Output the (x, y) coordinate of the center of the cell containing the given text.  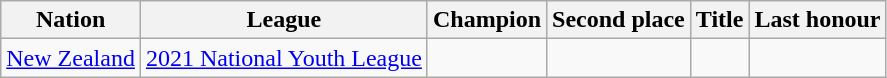
Champion (486, 20)
Second place (619, 20)
Title (720, 20)
Last honour (818, 20)
2021 National Youth League (284, 58)
League (284, 20)
New Zealand (71, 58)
Nation (71, 20)
